Detect which cell encompasses the target text, then output its (X, Y) center coordinate. 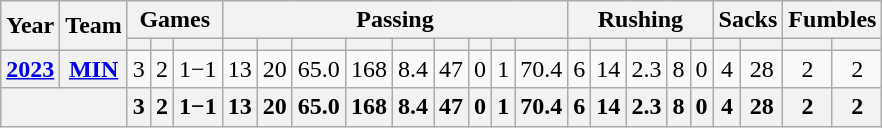
Rushing (640, 20)
2023 (30, 69)
MIN (94, 69)
Fumbles (832, 20)
Year (30, 26)
Games (174, 20)
Passing (395, 20)
Team (94, 26)
Sacks (748, 20)
